Detect which cell encompasses the target text, then output its [x, y] center coordinate. 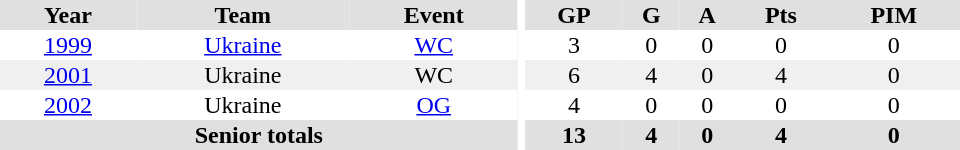
Senior totals [259, 135]
Pts [780, 15]
G [651, 15]
Team [243, 15]
6 [574, 75]
Year [68, 15]
1999 [68, 45]
OG [434, 105]
Event [434, 15]
13 [574, 135]
PIM [894, 15]
3 [574, 45]
A [707, 15]
2002 [68, 105]
2001 [68, 75]
GP [574, 15]
